Find where the given text appears and provide that cell's center as [x, y] coordinate. 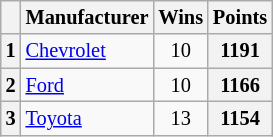
Toyota [88, 118]
3 [11, 118]
13 [180, 118]
Chevrolet [88, 51]
Points [240, 17]
1191 [240, 51]
Manufacturer [88, 17]
2 [11, 85]
1154 [240, 118]
Ford [88, 85]
1 [11, 51]
1166 [240, 85]
Wins [180, 17]
